Capture the cell that displays the provided text and extract its [x, y] central coordinate. 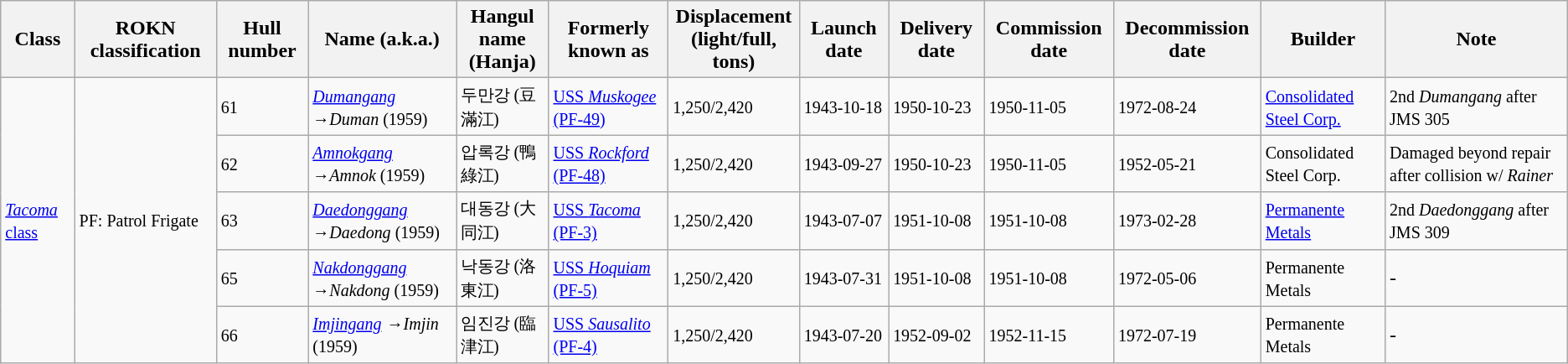
61 [262, 107]
1943-07-07 [843, 221]
Imjingang →Imjin (1959) [382, 335]
Amnokgang →Amnok (1959) [382, 164]
1943-07-31 [843, 278]
Hull number [262, 39]
1943-07-20 [843, 335]
1973-02-28 [1187, 221]
1952-05-21 [1187, 164]
Daedonggang →Daedong (1959) [382, 221]
Name (a.k.a.) [382, 39]
Note [1477, 39]
USS Rockford (PF-48) [608, 164]
Class [38, 39]
Decommission date [1187, 39]
1972-05-06 [1187, 278]
두만강 (豆滿江) [503, 107]
1972-08-24 [1187, 107]
압록강 (鴨綠江) [503, 164]
대동강 (大同江) [503, 221]
ROKN classification [146, 39]
1972-07-19 [1187, 335]
Delivery date [936, 39]
Builder [1323, 39]
66 [262, 335]
Launch date [843, 39]
1943-09-27 [843, 164]
1952-09-02 [936, 335]
Nakdonggang →Nakdong (1959) [382, 278]
임진강 (臨津江) [503, 335]
Formerly known as [608, 39]
USS Hoquiam (PF-5) [608, 278]
63 [262, 221]
USS Tacoma (PF-3) [608, 221]
2nd Dumangang after JMS 305 [1477, 107]
낙동강 (洛東江) [503, 278]
2nd Daedonggang after JMS 309 [1477, 221]
USS Muskogee (PF-49) [608, 107]
Hangul name(Hanja) [503, 39]
Tacoma class [38, 221]
USS Sausalito (PF-4) [608, 335]
62 [262, 164]
Commission date [1049, 39]
Displacement(light/full, tons) [734, 39]
Dumangang →Duman (1959) [382, 107]
Damaged beyond repair after collision w/ Rainer [1477, 164]
65 [262, 278]
1943-10-18 [843, 107]
1952-11-15 [1049, 335]
PF: Patrol Frigate [146, 221]
